Search for the cell housing the specified text and yield its (x, y) center coordinate. 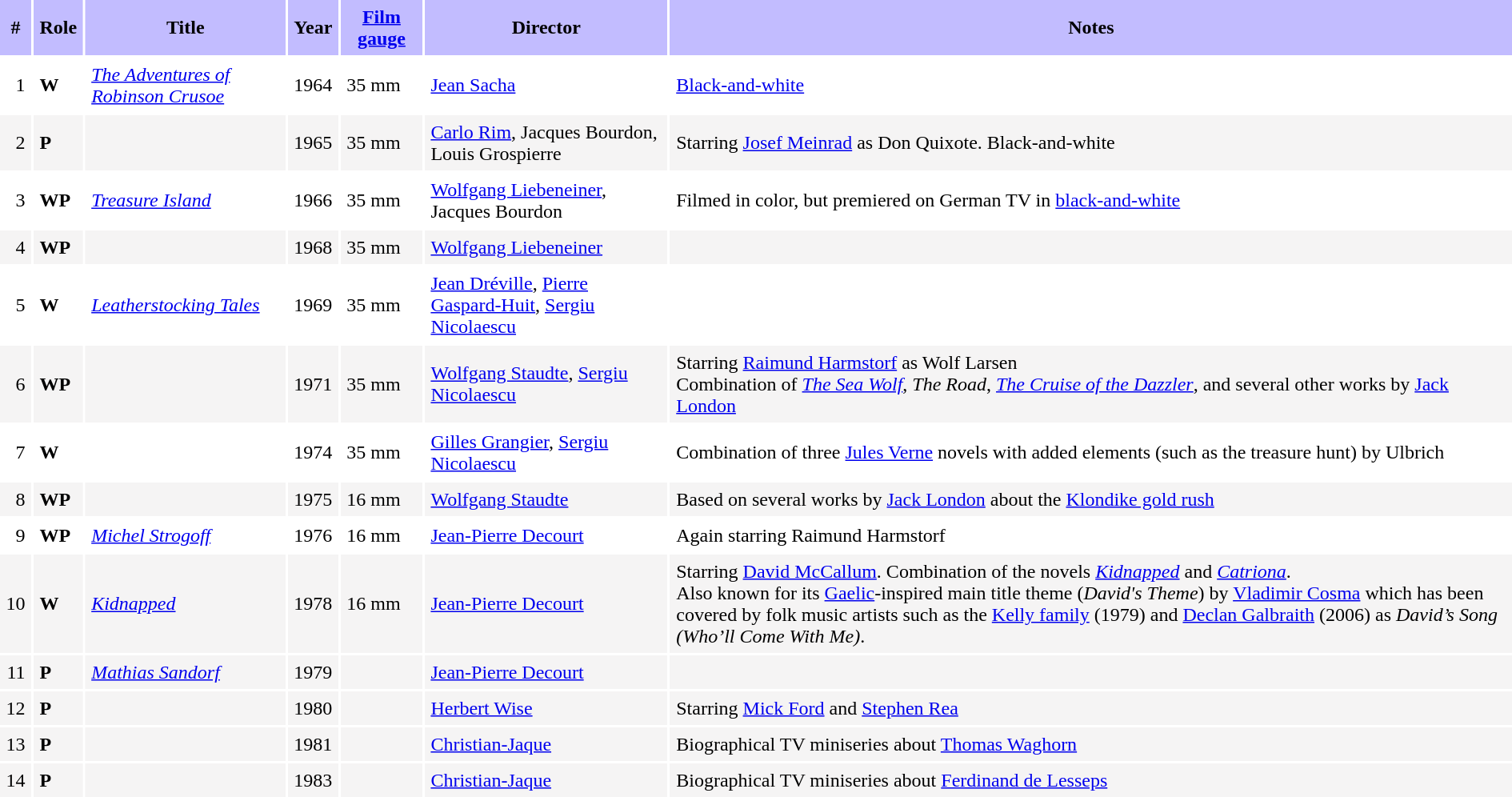
6 (16, 384)
Role (58, 27)
1975 (314, 499)
1981 (314, 744)
Jean Sacha (546, 85)
Carlo Rim, Jacques Bourdon, Louis Grospierre (546, 142)
Starring Raimund Harmstorf as Wolf LarsenCombination of The Sea Wolf, The Road, The Cruise of the Dazzler, and several other works by Jack London (1091, 384)
Leatherstocking Tales (186, 305)
Year (314, 27)
Starring Josef Meinrad as Don Quixote. Black-and-white (1091, 142)
Michel Strogoff (186, 535)
1968 (314, 247)
13 (16, 744)
Treasure Island (186, 200)
1971 (314, 384)
Based on several works by Jack London about the Klondike gold rush (1091, 499)
1974 (314, 453)
Wolfgang Staudte, Sergiu Nicolaescu (546, 384)
Mathias Sandorf (186, 672)
1964 (314, 85)
Biographical TV miniseries about Ferdinand de Lesseps (1091, 780)
1976 (314, 535)
Notes (1091, 27)
Biographical TV miniseries about Thomas Waghorn (1091, 744)
Kidnapped (186, 603)
Again starring Raimund Harmstorf (1091, 535)
Film gauge (382, 27)
Title (186, 27)
Combination of three Jules Verne novels with added elements (such as the treasure hunt) by Ulbrich (1091, 453)
Starring Mick Ford and Stephen Rea (1091, 708)
1979 (314, 672)
10 (16, 603)
12 (16, 708)
# (16, 27)
Filmed in color, but premiered on German TV in black-and-white (1091, 200)
Gilles Grangier, Sergiu Nicolaescu (546, 453)
4 (16, 247)
11 (16, 672)
3 (16, 200)
9 (16, 535)
Director (546, 27)
Wolfgang Liebeneiner (546, 247)
1966 (314, 200)
1965 (314, 142)
7 (16, 453)
8 (16, 499)
Black-and-white (1091, 85)
1 (16, 85)
1969 (314, 305)
2 (16, 142)
The Adventures of Robinson Crusoe (186, 85)
5 (16, 305)
1978 (314, 603)
Jean Dréville, Pierre Gaspard-Huit, Sergiu Nicolaescu (546, 305)
Wolfgang Liebeneiner, Jacques Bourdon (546, 200)
Wolfgang Staudte (546, 499)
1980 (314, 708)
Herbert Wise (546, 708)
14 (16, 780)
1983 (314, 780)
